Search for the cell housing the specified text and yield its [x, y] center coordinate. 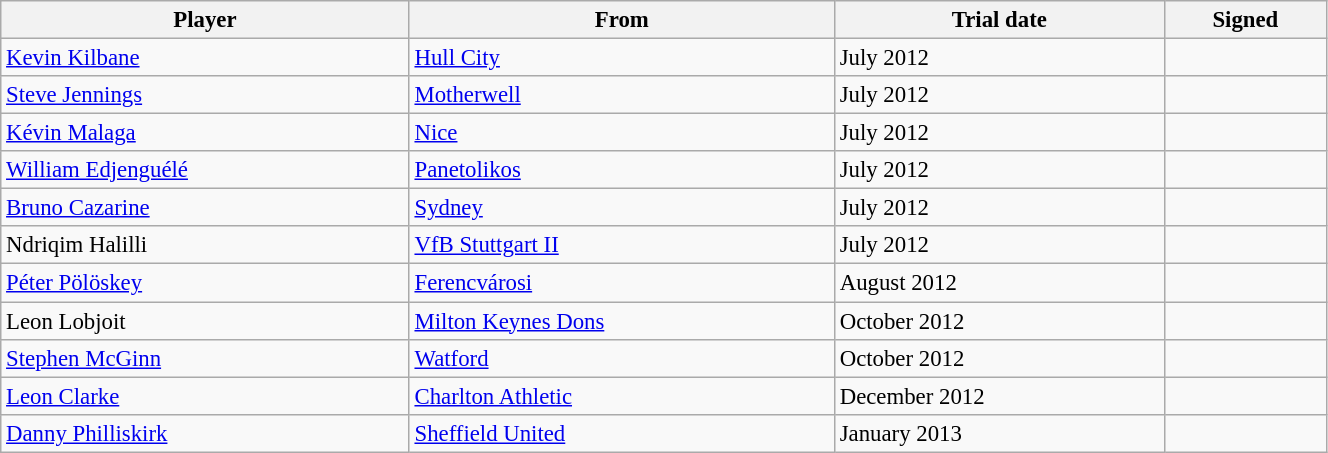
Kevin Kilbane [205, 58]
Charlton Athletic [622, 396]
Leon Clarke [205, 396]
Hull City [622, 58]
Stephen McGinn [205, 358]
Watford [622, 358]
January 2013 [999, 433]
Kévin Malaga [205, 133]
Signed [1245, 20]
Sydney [622, 208]
Péter Pölöskey [205, 283]
Bruno Cazarine [205, 208]
Danny Philliskirk [205, 433]
William Edjenguélé [205, 170]
Motherwell [622, 95]
Ferencvárosi [622, 283]
Sheffield United [622, 433]
December 2012 [999, 396]
Steve Jennings [205, 95]
From [622, 20]
Player [205, 20]
Leon Lobjoit [205, 321]
VfB Stuttgart II [622, 245]
Panetolikos [622, 170]
August 2012 [999, 283]
Nice [622, 133]
Milton Keynes Dons [622, 321]
Ndriqim Halilli [205, 245]
Trial date [999, 20]
